Output the [X, Y] coordinate of the center of the cell containing the given text.  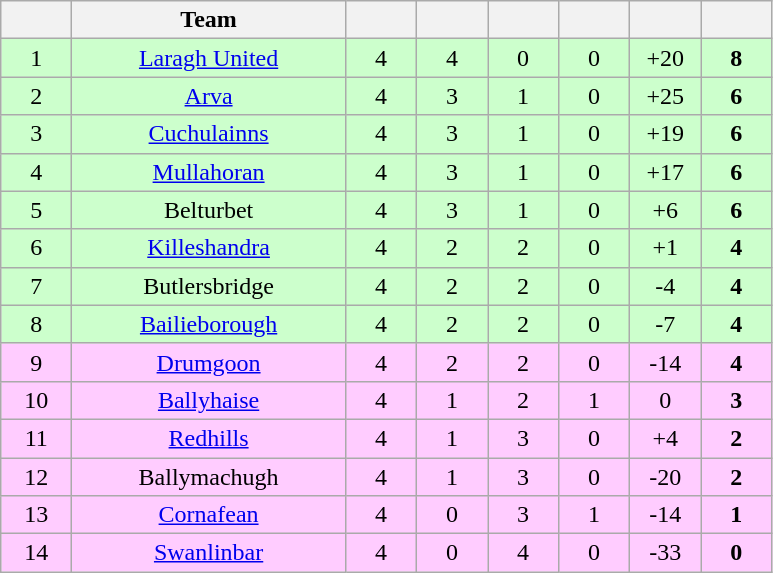
Cornafean [209, 515]
Ballymachugh [209, 477]
+25 [666, 96]
Team [209, 20]
7 [36, 286]
Cuchulainns [209, 134]
Butlersbridge [209, 286]
Swanlinbar [209, 553]
5 [36, 210]
Laragh United [209, 58]
Redhills [209, 438]
12 [36, 477]
+20 [666, 58]
9 [36, 362]
-4 [666, 286]
10 [36, 400]
+17 [666, 172]
+19 [666, 134]
-20 [666, 477]
+4 [666, 438]
Arva [209, 96]
11 [36, 438]
-33 [666, 553]
Belturbet [209, 210]
-7 [666, 324]
13 [36, 515]
Drumgoon [209, 362]
Bailieborough [209, 324]
Mullahoran [209, 172]
Ballyhaise [209, 400]
+1 [666, 248]
Killeshandra [209, 248]
14 [36, 553]
+6 [666, 210]
